Return the (X, Y) coordinate for the center point of the cell that contains the specified text.  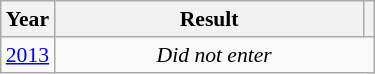
Did not enter (214, 55)
Result (209, 19)
Year (28, 19)
2013 (28, 55)
